Search for the cell housing the specified text and yield its [X, Y] center coordinate. 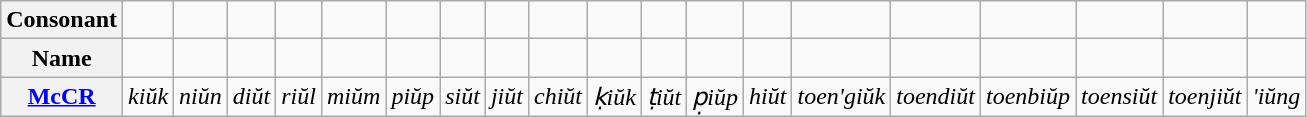
chiŭt [558, 97]
kiŭk [148, 97]
'iŭng [1276, 97]
Consonant [62, 20]
siŭt [463, 97]
toenbiŭp [1028, 97]
jiŭt [506, 97]
hiŭt [768, 97]
toensiŭt [1120, 97]
p̣iŭp [716, 97]
toenjiŭt [1205, 97]
McCR [62, 97]
toen'giŭk [842, 97]
ḳiŭk [615, 97]
piŭp [413, 97]
diŭt [251, 97]
Name [62, 58]
niŭn [201, 97]
miŭm [353, 97]
toendiŭt [936, 97]
ṭiŭt [664, 97]
riŭl [299, 97]
